Find where the given text appears and provide that cell's center as [X, Y] coordinate. 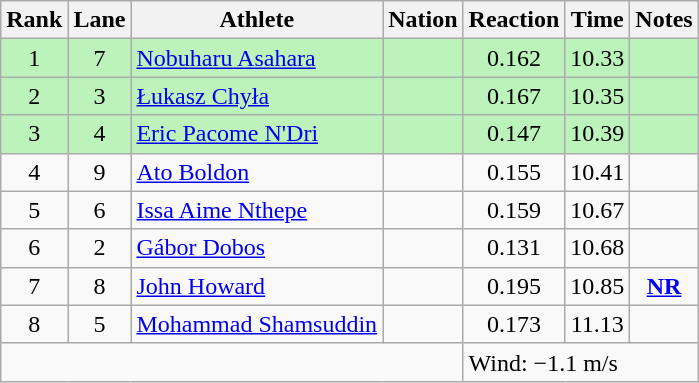
0.159 [514, 210]
John Howard [257, 286]
10.39 [598, 134]
1 [34, 58]
10.41 [598, 172]
Wind: −1.1 m/s [580, 362]
0.162 [514, 58]
NR [664, 286]
0.195 [514, 286]
0.147 [514, 134]
0.155 [514, 172]
Nobuharu Asahara [257, 58]
10.68 [598, 248]
10.35 [598, 96]
Issa Aime Nthepe [257, 210]
Reaction [514, 20]
10.85 [598, 286]
0.173 [514, 324]
Eric Pacome N'Dri [257, 134]
Mohammad Shamsuddin [257, 324]
Athlete [257, 20]
Łukasz Chyła [257, 96]
Ato Boldon [257, 172]
9 [100, 172]
Gábor Dobos [257, 248]
Lane [100, 20]
11.13 [598, 324]
0.167 [514, 96]
Rank [34, 20]
Notes [664, 20]
Nation [423, 20]
10.33 [598, 58]
Time [598, 20]
10.67 [598, 210]
0.131 [514, 248]
